Capture the cell that displays the provided text and extract its [X, Y] central coordinate. 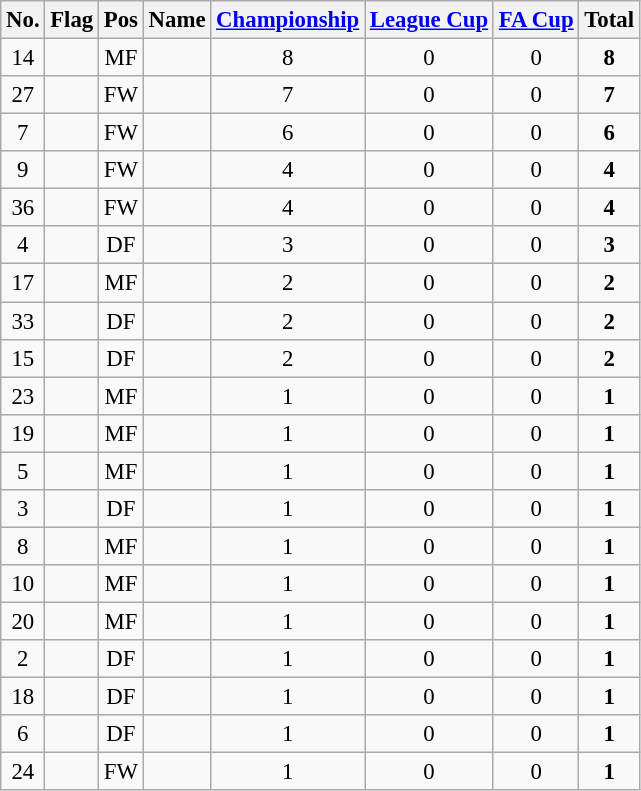
20 [23, 621]
5 [23, 471]
10 [23, 584]
Total [609, 20]
23 [23, 396]
Flag [72, 20]
19 [23, 433]
14 [23, 58]
18 [23, 697]
Name [177, 20]
Pos [122, 20]
33 [23, 321]
15 [23, 358]
27 [23, 95]
League Cup [428, 20]
Championship [288, 20]
9 [23, 170]
No. [23, 20]
24 [23, 772]
FA Cup [536, 20]
17 [23, 283]
36 [23, 208]
